Scan for the cell matching the given text and deliver its (X, Y) coordinate at center. 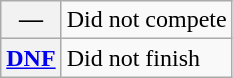
DNF (31, 58)
— (31, 20)
Did not finish (146, 58)
Did not compete (146, 20)
